Search for the cell housing the specified text and yield its [X, Y] center coordinate. 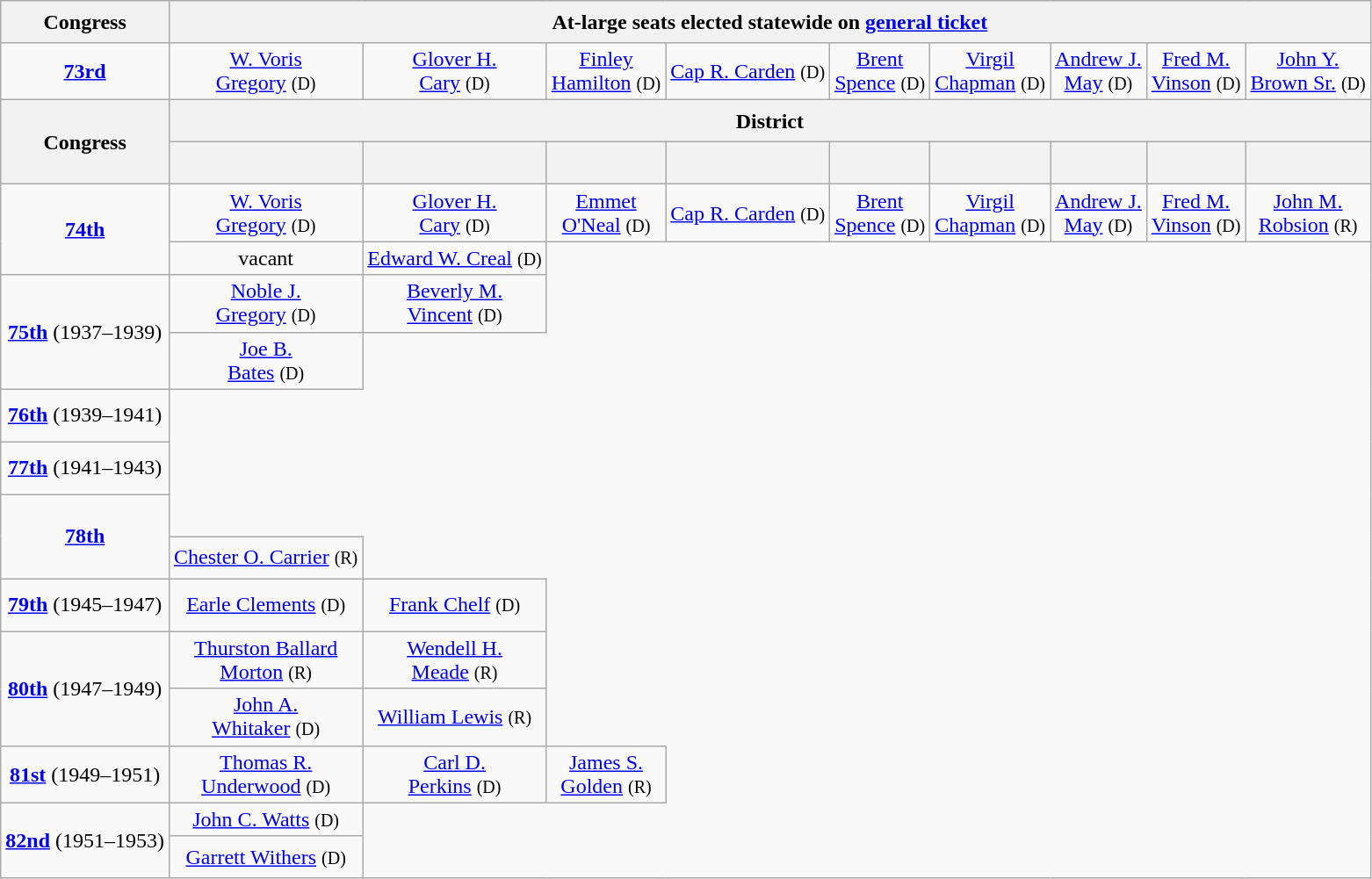
Carl D.Perkins (D) [455, 775]
73rd [85, 72]
Wendell H.Meade (R) [455, 660]
James S.Golden (R) [606, 775]
77th (1941–1943) [85, 468]
EmmetO'Neal (D) [606, 213]
Chester O. Carrier (R) [265, 558]
FinleyHamilton (D) [606, 72]
Garrett Withers (D) [265, 857]
John M.Robsion (R) [1308, 213]
District [769, 121]
82nd (1951–1953) [85, 840]
Joe B.Bates (D) [265, 360]
Frank Chelf (D) [455, 605]
79th (1945–1947) [85, 605]
At-large seats elected statewide on general ticket [769, 22]
Noble J.Gregory (D) [265, 304]
vacant [265, 258]
William Lewis (R) [455, 717]
John C. Watts (D) [265, 819]
Thurston BallardMorton (R) [265, 660]
78th [85, 537]
Thomas R.Underwood (D) [265, 775]
Edward W. Creal (D) [455, 258]
80th (1947–1949) [85, 688]
74th [85, 230]
John Y.Brown Sr. (D) [1308, 72]
75th (1937–1939) [85, 332]
John A.Whitaker (D) [265, 717]
76th (1939–1941) [85, 415]
81st (1949–1951) [85, 775]
Beverly M.Vincent (D) [455, 304]
Earle Clements (D) [265, 605]
